Scan for the cell matching the given text and deliver its (x, y) coordinate at center. 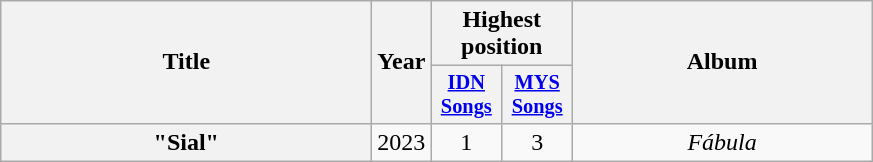
Fábula (722, 142)
IDN Songs (466, 95)
MYS Songs (538, 95)
Highest position (502, 34)
"Sial" (186, 142)
Album (722, 62)
2023 (402, 142)
3 (538, 142)
Year (402, 62)
Title (186, 62)
1 (466, 142)
